Determine the (x, y) coordinate at the center of the cell enclosing the given text.  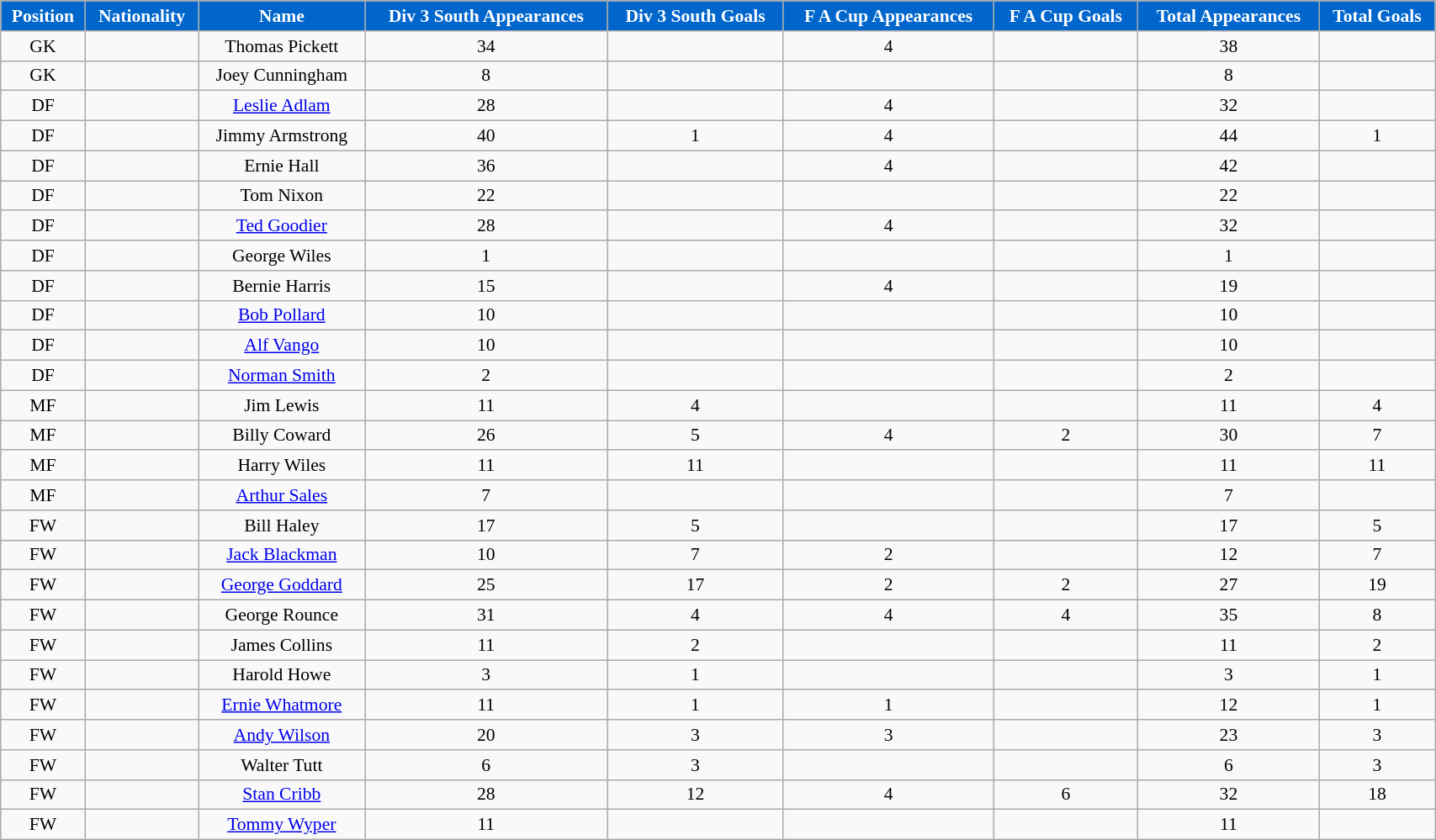
Nationality (141, 16)
Jimmy Armstrong (282, 136)
Position (43, 16)
George Rounce (282, 615)
Jack Blackman (282, 555)
Walter Tutt (282, 765)
38 (1229, 46)
27 (1229, 585)
18 (1376, 795)
20 (486, 735)
15 (486, 286)
Joey Cunningham (282, 76)
Name (282, 16)
34 (486, 46)
Billy Coward (282, 436)
26 (486, 436)
George Wiles (282, 256)
Total Appearances (1229, 16)
Stan Cribb (282, 795)
35 (1229, 615)
Harry Wiles (282, 466)
F A Cup Appearances (888, 16)
31 (486, 615)
Andy Wilson (282, 735)
Alf Vango (282, 346)
Bernie Harris (282, 286)
Harold Howe (282, 675)
Thomas Pickett (282, 46)
Jim Lewis (282, 405)
F A Cup Goals (1065, 16)
25 (486, 585)
Tom Nixon (282, 196)
Ernie Hall (282, 166)
Ernie Whatmore (282, 705)
Total Goals (1376, 16)
44 (1229, 136)
30 (1229, 436)
Bob Pollard (282, 315)
42 (1229, 166)
Bill Haley (282, 526)
Div 3 South Appearances (486, 16)
36 (486, 166)
40 (486, 136)
George Goddard (282, 585)
Div 3 South Goals (696, 16)
23 (1229, 735)
Ted Goodier (282, 226)
Arthur Sales (282, 495)
James Collins (282, 645)
Tommy Wyper (282, 825)
Norman Smith (282, 376)
Leslie Adlam (282, 106)
